Identify which cell holds the provided text, then report its [x, y] central coordinate. 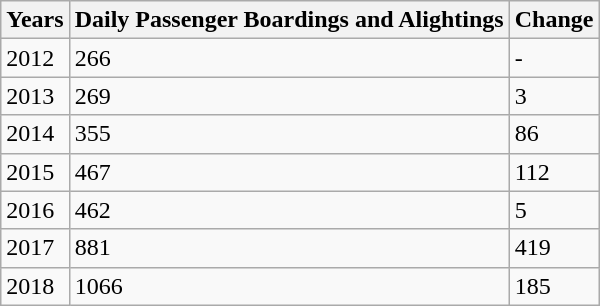
355 [289, 134]
2013 [35, 96]
Change [554, 20]
462 [289, 210]
2018 [35, 286]
419 [554, 248]
266 [289, 58]
3 [554, 96]
1066 [289, 286]
Years [35, 20]
86 [554, 134]
2012 [35, 58]
Daily Passenger Boardings and Alightings [289, 20]
881 [289, 248]
185 [554, 286]
467 [289, 172]
2016 [35, 210]
2014 [35, 134]
- [554, 58]
269 [289, 96]
2017 [35, 248]
112 [554, 172]
5 [554, 210]
2015 [35, 172]
